Search for the cell housing the specified text and yield its (X, Y) center coordinate. 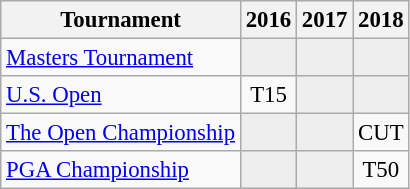
CUT (381, 133)
T15 (268, 95)
U.S. Open (121, 95)
The Open Championship (121, 133)
Tournament (121, 20)
Masters Tournament (121, 58)
2018 (381, 20)
2016 (268, 20)
T50 (381, 170)
2017 (325, 20)
PGA Championship (121, 170)
